Locate the cell with the specified text and output its [X, Y] center coordinate. 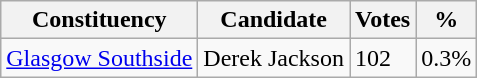
102 [383, 58]
% [446, 20]
Derek Jackson [274, 58]
0.3% [446, 58]
Candidate [274, 20]
Votes [383, 20]
Constituency [100, 20]
Glasgow Southside [100, 58]
